Identify which cell holds the provided text, then report its (X, Y) central coordinate. 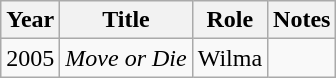
Title (126, 20)
Year (30, 20)
Move or Die (126, 58)
Wilma (230, 58)
Notes (302, 20)
Role (230, 20)
2005 (30, 58)
